Find where the given text appears and provide that cell's center as (x, y) coordinate. 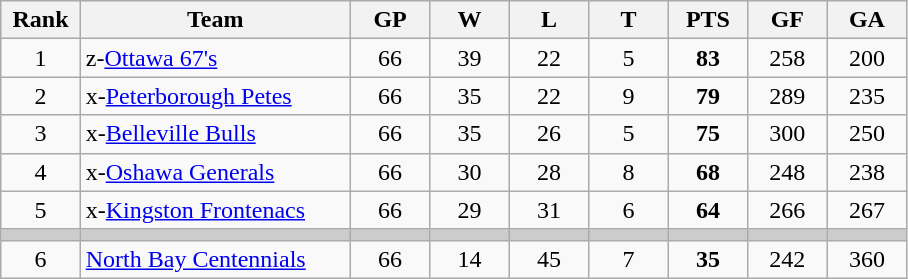
GA (867, 20)
250 (867, 134)
2 (40, 96)
PTS (708, 20)
30 (470, 172)
Team (215, 20)
W (470, 20)
8 (628, 172)
267 (867, 210)
z-Ottawa 67's (215, 58)
360 (867, 259)
242 (788, 259)
3 (40, 134)
200 (867, 58)
7 (628, 259)
258 (788, 58)
75 (708, 134)
31 (548, 210)
L (548, 20)
x-Kingston Frontenacs (215, 210)
248 (788, 172)
266 (788, 210)
289 (788, 96)
North Bay Centennials (215, 259)
300 (788, 134)
238 (867, 172)
4 (40, 172)
39 (470, 58)
64 (708, 210)
68 (708, 172)
1 (40, 58)
83 (708, 58)
T (628, 20)
45 (548, 259)
79 (708, 96)
9 (628, 96)
x-Peterborough Petes (215, 96)
GP (390, 20)
x-Belleville Bulls (215, 134)
Rank (40, 20)
14 (470, 259)
235 (867, 96)
26 (548, 134)
x-Oshawa Generals (215, 172)
GF (788, 20)
29 (470, 210)
28 (548, 172)
